Identify which cell holds the provided text, then report its (x, y) central coordinate. 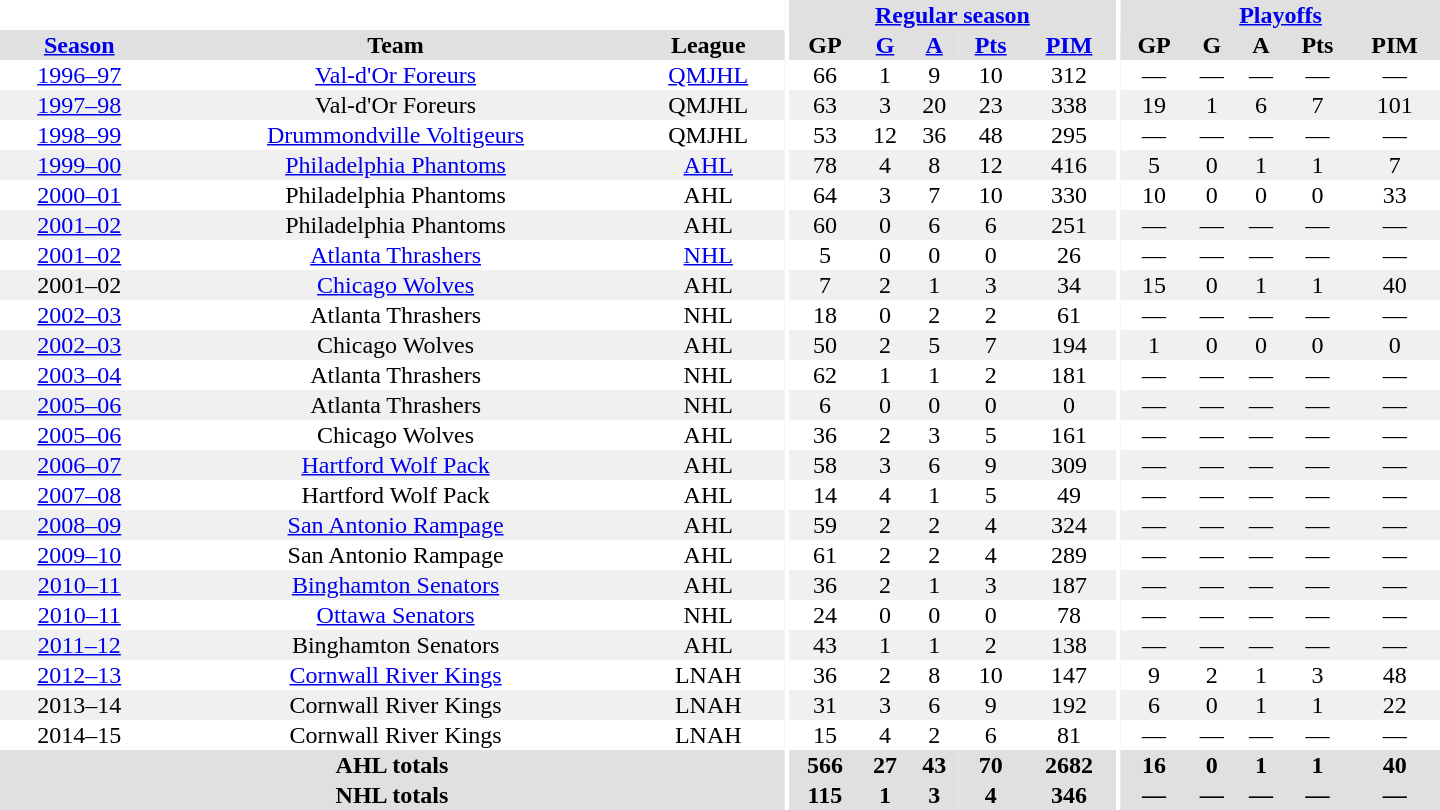
101 (1394, 105)
1997–98 (80, 105)
19 (1154, 105)
1999–00 (80, 165)
NHL totals (392, 795)
58 (824, 465)
18 (824, 315)
2000–01 (80, 195)
309 (1070, 465)
AHL totals (392, 765)
Drummondville Voltigeurs (396, 135)
147 (1070, 675)
34 (1070, 285)
50 (824, 345)
59 (824, 525)
2682 (1070, 765)
2012–13 (80, 675)
1996–97 (80, 75)
31 (824, 705)
64 (824, 195)
Playoffs (1280, 15)
Season (80, 45)
81 (1070, 735)
312 (1070, 75)
192 (1070, 705)
2014–15 (80, 735)
289 (1070, 555)
295 (1070, 135)
2011–12 (80, 645)
1998–99 (80, 135)
115 (824, 795)
62 (824, 375)
20 (934, 105)
24 (824, 615)
Team (396, 45)
161 (1070, 435)
Ottawa Senators (396, 615)
49 (1070, 495)
26 (1070, 255)
416 (1070, 165)
338 (1070, 105)
60 (824, 225)
33 (1394, 195)
138 (1070, 645)
2013–14 (80, 705)
2007–08 (80, 495)
16 (1154, 765)
27 (884, 765)
2003–04 (80, 375)
330 (1070, 195)
22 (1394, 705)
23 (991, 105)
Regular season (952, 15)
346 (1070, 795)
63 (824, 105)
2009–10 (80, 555)
187 (1070, 585)
194 (1070, 345)
League (708, 45)
2008–09 (80, 525)
251 (1070, 225)
2006–07 (80, 465)
70 (991, 765)
53 (824, 135)
324 (1070, 525)
566 (824, 765)
181 (1070, 375)
14 (824, 495)
66 (824, 75)
